Determine the (x, y) coordinate at the center of the cell enclosing the given text.  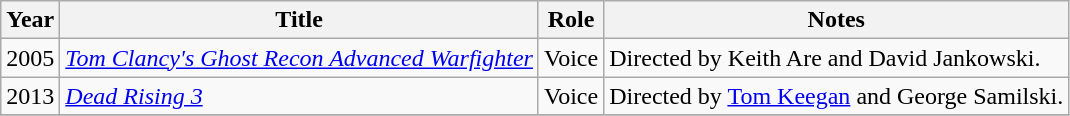
Tom Clancy's Ghost Recon Advanced Warfighter (300, 58)
2005 (30, 58)
Directed by Keith Are and David Jankowski. (836, 58)
Notes (836, 20)
2013 (30, 96)
Title (300, 20)
Role (570, 20)
Dead Rising 3 (300, 96)
Year (30, 20)
Directed by Tom Keegan and George Samilski. (836, 96)
